Capture the cell that displays the provided text and extract its [X, Y] central coordinate. 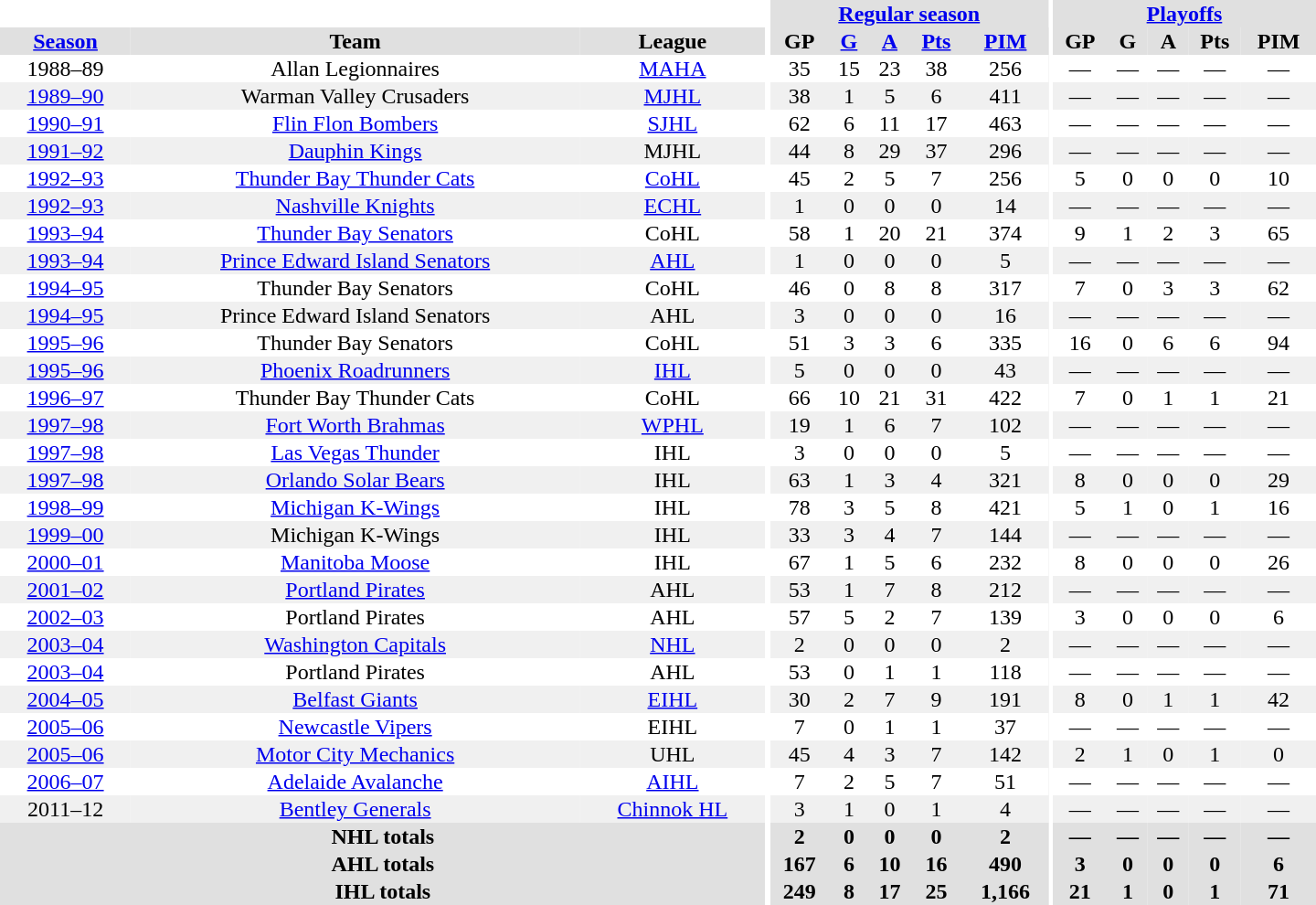
WPHL [673, 425]
Nashville Knights [355, 206]
142 [1005, 754]
232 [1005, 562]
139 [1005, 617]
Playoffs [1184, 14]
Manitoba Moose [355, 562]
Belfast Giants [355, 699]
65 [1279, 233]
26 [1279, 562]
15 [849, 69]
46 [800, 288]
Newcastle Vipers [355, 727]
SJHL [673, 123]
1999–00 [66, 535]
2011–12 [66, 809]
1990–91 [66, 123]
33 [800, 535]
490 [1005, 864]
321 [1005, 480]
25 [937, 891]
422 [1005, 398]
102 [1005, 425]
2006–07 [66, 782]
2001–02 [66, 590]
MAHA [673, 69]
249 [800, 891]
43 [1005, 370]
UHL [673, 754]
1991–92 [66, 151]
1,166 [1005, 891]
Las Vegas Thunder [355, 452]
Team [355, 41]
118 [1005, 672]
1998–99 [66, 507]
94 [1279, 343]
317 [1005, 288]
212 [1005, 590]
AIHL [673, 782]
44 [800, 151]
2000–01 [66, 562]
Adelaide Avalanche [355, 782]
2002–03 [66, 617]
Fort Worth Brahmas [355, 425]
20 [889, 233]
411 [1005, 96]
42 [1279, 699]
Bentley Generals [355, 809]
57 [800, 617]
63 [800, 480]
Washington Capitals [355, 644]
1989–90 [66, 96]
144 [1005, 535]
58 [800, 233]
23 [889, 69]
ECHL [673, 206]
AHL totals [383, 864]
31 [937, 398]
Allan Legionnaires [355, 69]
NHL totals [383, 836]
19 [800, 425]
78 [800, 507]
Dauphin Kings [355, 151]
35 [800, 69]
Regular season [909, 14]
NHL [673, 644]
71 [1279, 891]
2004–05 [66, 699]
Warman Valley Crusaders [355, 96]
191 [1005, 699]
167 [800, 864]
1988–89 [66, 69]
11 [889, 123]
67 [800, 562]
14 [1005, 206]
30 [800, 699]
296 [1005, 151]
463 [1005, 123]
Phoenix Roadrunners [355, 370]
Flin Flon Bombers [355, 123]
IHL totals [383, 891]
Chinnok HL [673, 809]
66 [800, 398]
Orlando Solar Bears [355, 480]
335 [1005, 343]
374 [1005, 233]
421 [1005, 507]
Motor City Mechanics [355, 754]
1996–97 [66, 398]
Season [66, 41]
League [673, 41]
